Output the (X, Y) coordinate of the center of the cell containing the given text.  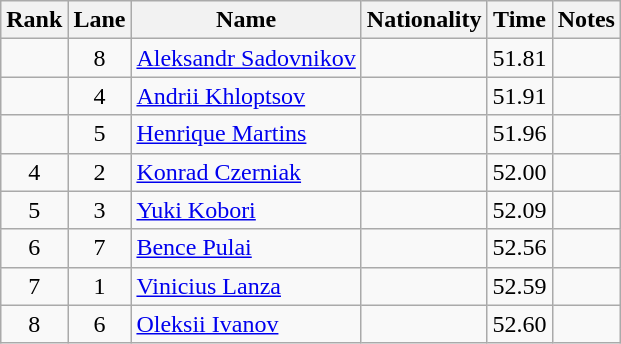
Henrique Martins (246, 134)
52.09 (520, 210)
51.91 (520, 96)
Bence Pulai (246, 248)
Lane (100, 20)
3 (100, 210)
52.00 (520, 172)
2 (100, 172)
Nationality (424, 20)
1 (100, 286)
Andrii Khloptsov (246, 96)
51.81 (520, 58)
Name (246, 20)
52.56 (520, 248)
Time (520, 20)
Oleksii Ivanov (246, 324)
Rank (34, 20)
Aleksandr Sadovnikov (246, 58)
Yuki Kobori (246, 210)
Konrad Czerniak (246, 172)
Notes (586, 20)
51.96 (520, 134)
Vinicius Lanza (246, 286)
52.59 (520, 286)
52.60 (520, 324)
